Find where the given text appears and provide that cell's center as [x, y] coordinate. 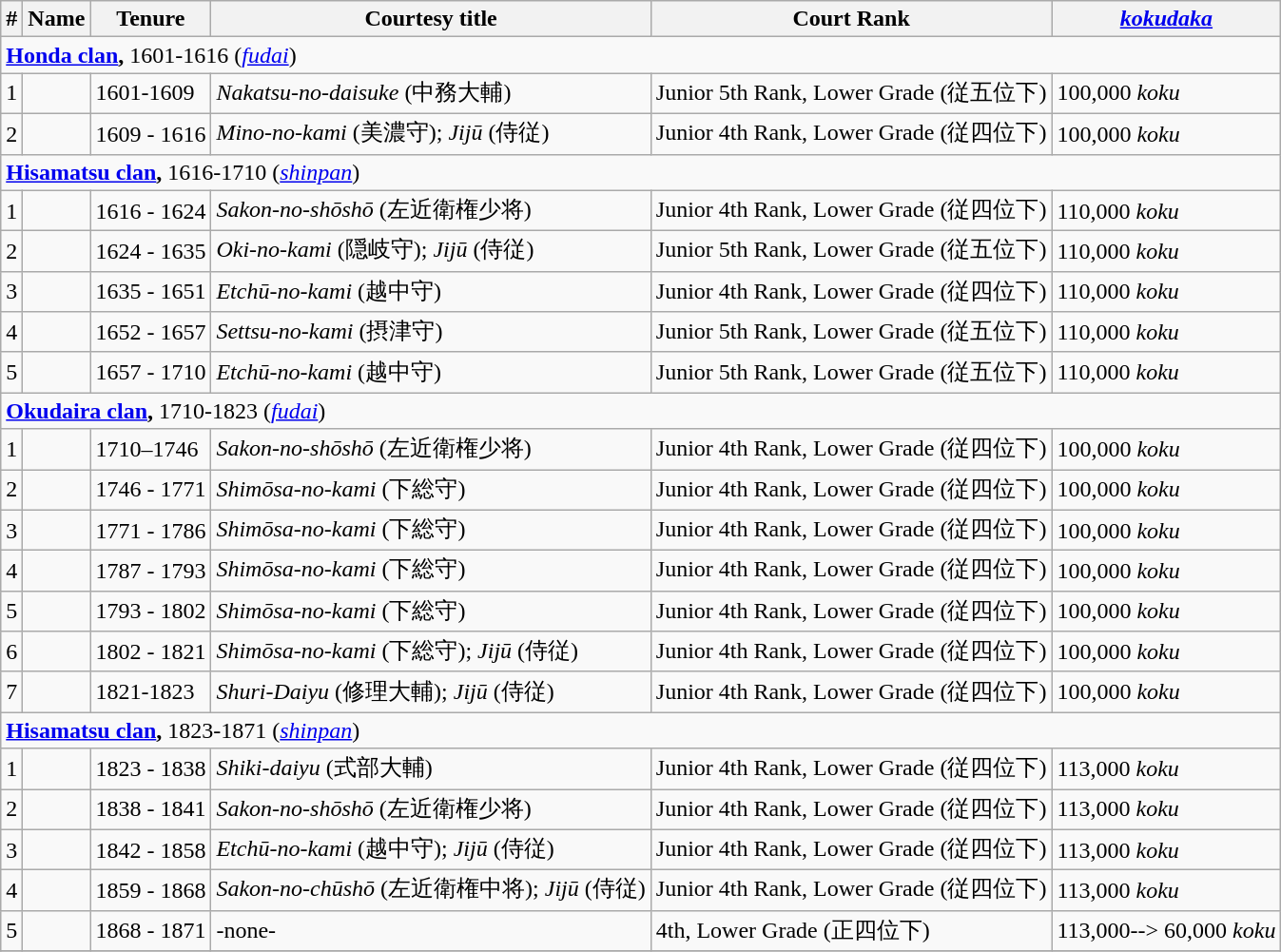
Nakatsu-no-daisuke (中務大輔) [431, 93]
Courtesy title [431, 19]
1842 - 1858 [150, 850]
Hisamatsu clan, 1616-1710 (shinpan) [641, 172]
1771 - 1786 [150, 531]
Hisamatsu clan, 1823-1871 (shinpan) [641, 730]
1624 - 1635 [150, 251]
6 [11, 652]
1609 - 1616 [150, 133]
1793 - 1802 [150, 611]
Sakon-no-chūshō (左近衛権中将); Jijū (侍従) [431, 890]
# [11, 19]
1823 - 1838 [150, 768]
1746 - 1771 [150, 491]
1859 - 1868 [150, 890]
1652 - 1657 [150, 333]
1787 - 1793 [150, 571]
7 [11, 692]
1838 - 1841 [150, 810]
Oki-no-kami (隠岐守); Jijū (侍従) [431, 251]
1710–1746 [150, 449]
113,000--> 60,000 koku [1166, 930]
1868 - 1871 [150, 930]
Settsu-no-kami (摂津守) [431, 333]
Etchū-no-kami (越中守); Jijū (侍従) [431, 850]
Shuri-Daiyu (修理大輔); Jijū (侍従) [431, 692]
1635 - 1651 [150, 291]
Name [57, 19]
1601-1609 [150, 93]
1821-1823 [150, 692]
Okudaira clan, 1710-1823 (fudai) [641, 411]
1802 - 1821 [150, 652]
4th, Lower Grade (正四位下) [851, 930]
-none- [431, 930]
Tenure [150, 19]
kokudaka [1166, 19]
1657 - 1710 [150, 373]
Mino-no-kami (美濃守); Jijū (侍従) [431, 133]
1616 - 1624 [150, 211]
Court Rank [851, 19]
Shimōsa-no-kami (下総守); Jijū (侍従) [431, 652]
Honda clan, 1601-1616 (fudai) [641, 55]
Shiki-daiyu (式部大輔) [431, 768]
